Locate the cell with the specified text and output its (x, y) center coordinate. 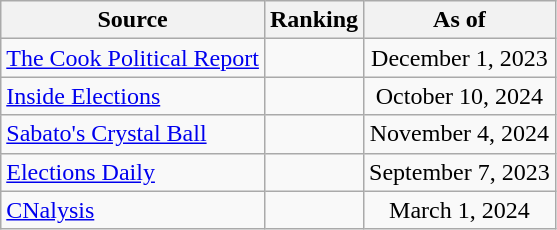
Source (133, 20)
CNalysis (133, 210)
October 10, 2024 (460, 96)
December 1, 2023 (460, 58)
As of (460, 20)
September 7, 2023 (460, 172)
Inside Elections (133, 96)
November 4, 2024 (460, 134)
March 1, 2024 (460, 210)
Elections Daily (133, 172)
The Cook Political Report (133, 58)
Ranking (314, 20)
Sabato's Crystal Ball (133, 134)
